Extract the (x, y) coordinate from the center of the cell holding the provided text.  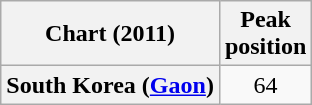
64 (265, 85)
Chart (2011) (110, 34)
South Korea (Gaon) (110, 85)
Peakposition (265, 34)
